Search for the cell housing the specified text and yield its [x, y] center coordinate. 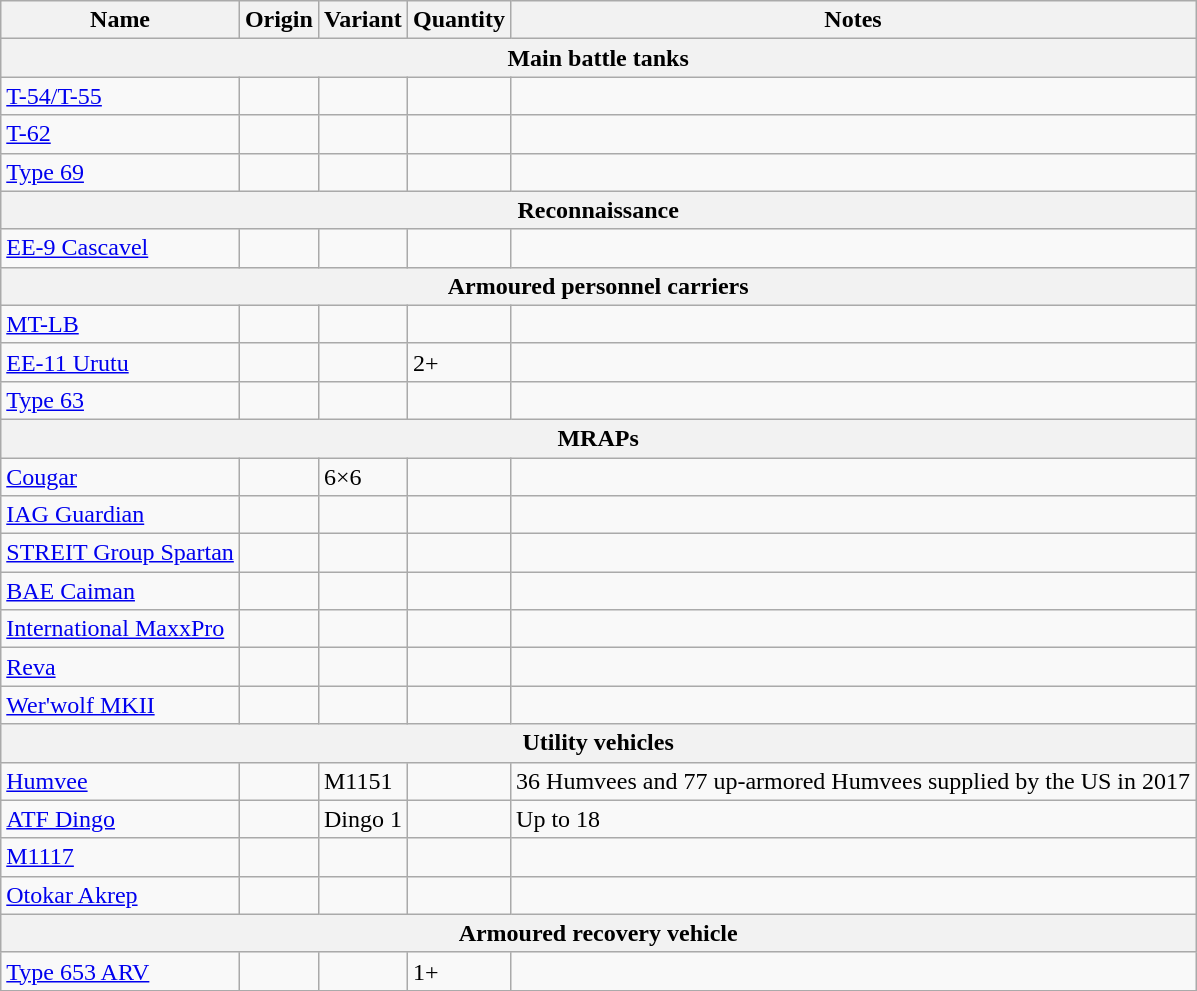
2+ [458, 362]
MRAPs [598, 438]
36 Humvees and 77 up-armored Humvees supplied by the US in 2017 [854, 781]
International MaxxPro [120, 629]
Type 653 ARV [120, 971]
Name [120, 20]
Origin [278, 20]
STREIT Group Spartan [120, 553]
BAE Caiman [120, 591]
T-54/T-55 [120, 96]
Cougar [120, 477]
Notes [854, 20]
ATF Dingo [120, 819]
T-62 [120, 134]
Otokar Akrep [120, 895]
Utility vehicles [598, 743]
Wer'wolf MKII [120, 705]
Type 63 [120, 400]
Reconnaissance [598, 210]
Dingo 1 [362, 819]
Humvee [120, 781]
Variant [362, 20]
M1117 [120, 857]
Armoured recovery vehicle [598, 933]
EE-9 Cascavel [120, 248]
M1151 [362, 781]
1+ [458, 971]
IAG Guardian [120, 515]
Armoured personnel carriers [598, 286]
Quantity [458, 20]
Type 69 [120, 172]
6×6 [362, 477]
Reva [120, 667]
Up to 18 [854, 819]
MT-LB [120, 324]
EE-11 Urutu [120, 362]
Main battle tanks [598, 58]
